Detect which cell encompasses the target text, then output its (X, Y) center coordinate. 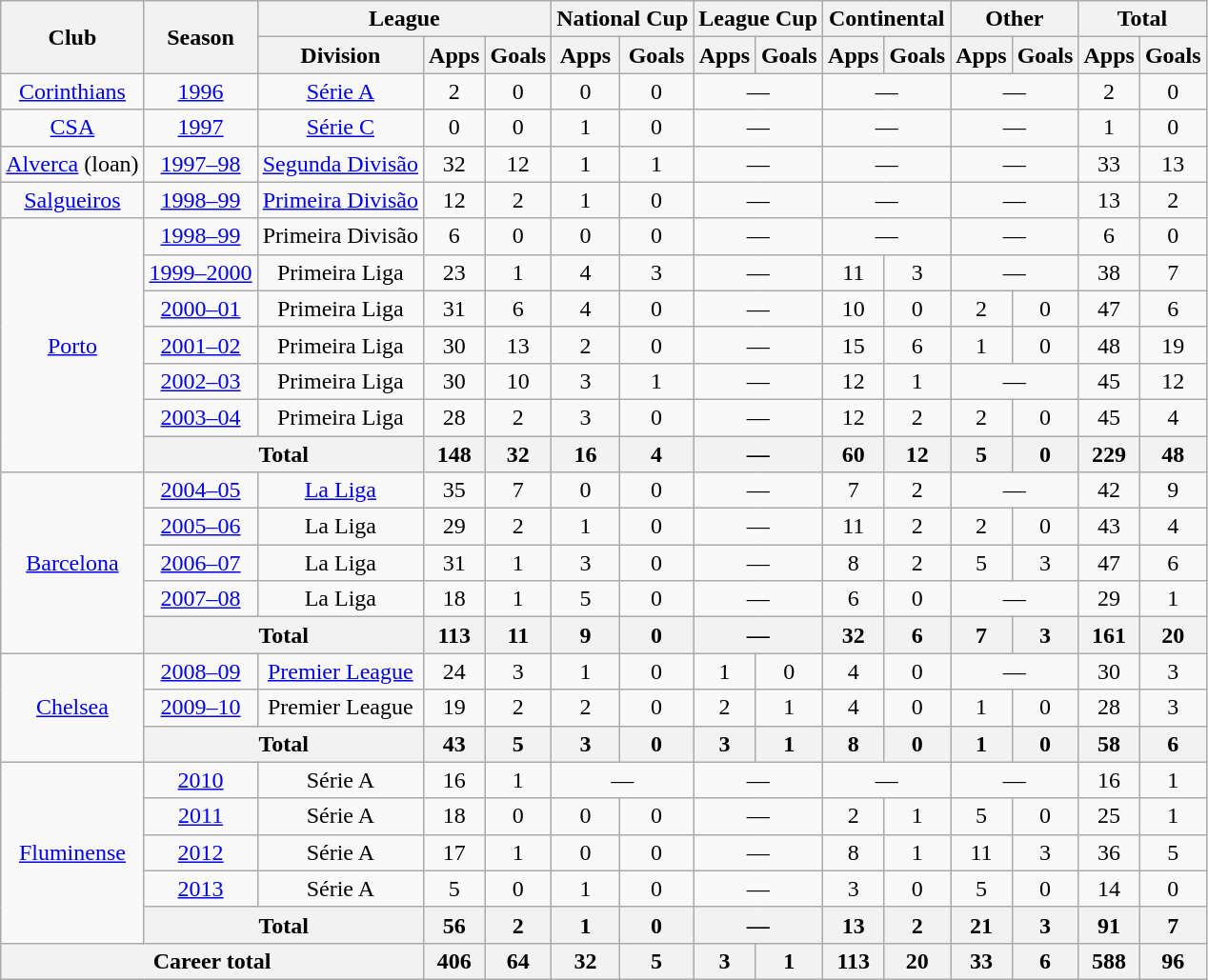
96 (1173, 961)
24 (454, 671)
1997 (200, 128)
2010 (200, 780)
2003–04 (200, 417)
2005–06 (200, 527)
229 (1109, 454)
Salgueiros (72, 200)
Other (1015, 19)
Porto (72, 345)
2013 (200, 889)
14 (1109, 889)
60 (854, 454)
161 (1109, 635)
64 (518, 961)
2002–03 (200, 381)
36 (1109, 852)
Alverca (loan) (72, 164)
2006–07 (200, 563)
Corinthians (72, 91)
League (404, 19)
Fluminense (72, 852)
21 (981, 925)
2001–02 (200, 345)
CSA (72, 128)
23 (454, 272)
35 (454, 490)
Season (200, 37)
Barcelona (72, 563)
91 (1109, 925)
58 (1109, 744)
15 (854, 345)
2004–05 (200, 490)
1996 (200, 91)
Career total (212, 961)
1997–98 (200, 164)
Club (72, 37)
2011 (200, 816)
2000–01 (200, 309)
17 (454, 852)
2007–08 (200, 599)
1999–2000 (200, 272)
42 (1109, 490)
2012 (200, 852)
2008–09 (200, 671)
25 (1109, 816)
406 (454, 961)
Série C (340, 128)
148 (454, 454)
588 (1109, 961)
56 (454, 925)
League Cup (758, 19)
Chelsea (72, 708)
Division (340, 55)
2009–10 (200, 708)
38 (1109, 272)
National Cup (623, 19)
Segunda Divisão (340, 164)
Continental (887, 19)
